Output the (x, y) coordinate of the center of the cell containing the given text.  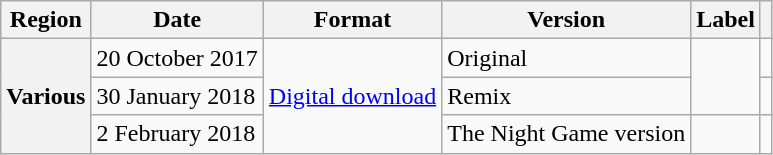
Original (566, 58)
Label (726, 20)
The Night Game version (566, 134)
Region (46, 20)
Format (352, 20)
Digital download (352, 96)
2 February 2018 (177, 134)
Date (177, 20)
Various (46, 96)
Remix (566, 96)
Version (566, 20)
30 January 2018 (177, 96)
20 October 2017 (177, 58)
